Detect which cell encompasses the target text, then output its (x, y) center coordinate. 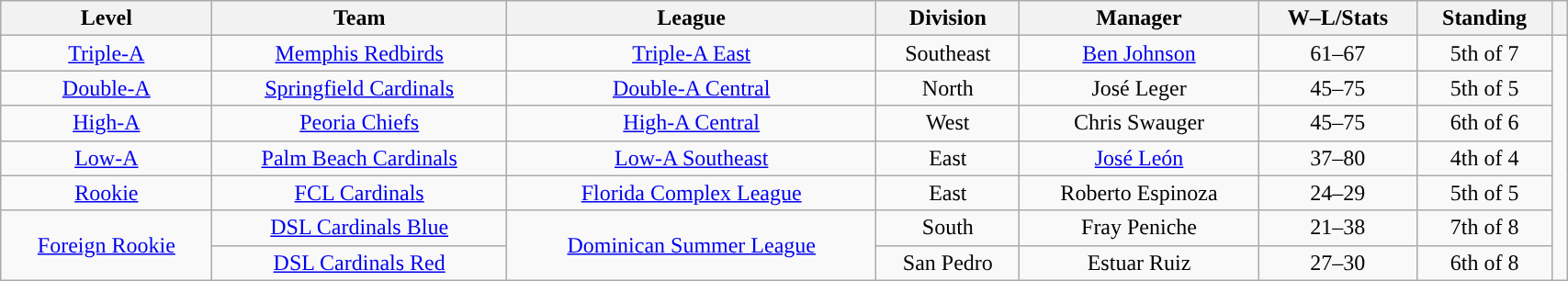
High-A (107, 123)
DSL Cardinals Blue (360, 228)
DSL Cardinals Red (360, 263)
Ben Johnson (1139, 53)
Triple-A (107, 53)
Division (948, 18)
Team (360, 18)
FCL Cardinals (360, 193)
West (948, 123)
Rookie (107, 193)
Double-A Central (691, 88)
League (691, 18)
Level (107, 18)
Memphis Redbirds (360, 53)
7th of 8 (1484, 228)
61–67 (1337, 53)
San Pedro (948, 263)
Foreign Rookie (107, 245)
Estuar Ruiz (1139, 263)
Southeast (948, 53)
Standing (1484, 18)
Low-A (107, 158)
Dominican Summer League (691, 245)
Double-A (107, 88)
21–38 (1337, 228)
High-A Central (691, 123)
6th of 8 (1484, 263)
José Leger (1139, 88)
South (948, 228)
Low-A Southeast (691, 158)
Manager (1139, 18)
27–30 (1337, 263)
4th of 4 (1484, 158)
Triple-A East (691, 53)
Chris Swauger (1139, 123)
37–80 (1337, 158)
24–29 (1337, 193)
Florida Complex League (691, 193)
W–L/Stats (1337, 18)
North (948, 88)
Peoria Chiefs (360, 123)
6th of 6 (1484, 123)
Palm Beach Cardinals (360, 158)
Springfield Cardinals (360, 88)
José León (1139, 158)
Roberto Espinoza (1139, 193)
5th of 7 (1484, 53)
Fray Peniche (1139, 228)
